Pinpoint the cell where the given text exists, returning its (x, y) midpoint coordinate. 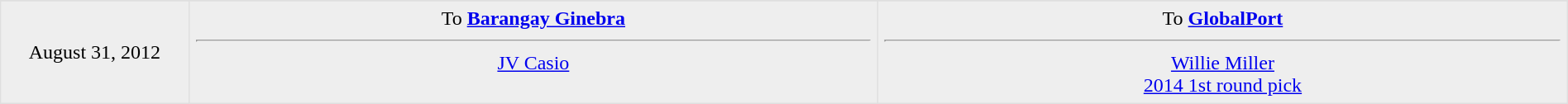
To GlobalPortWillie Miller 2014 1st round pick (1223, 52)
To Barangay GinebraJV Casio (533, 52)
August 31, 2012 (94, 52)
